Find where the given text appears and provide that cell's center as [x, y] coordinate. 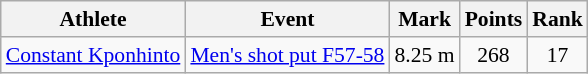
Event [287, 19]
Points [494, 19]
268 [494, 55]
17 [558, 55]
Mark [424, 19]
Men's shot put F57-58 [287, 55]
Constant Kponhinto [94, 55]
Athlete [94, 19]
8.25 m [424, 55]
Rank [558, 19]
